Scan for the cell matching the given text and deliver its [X, Y] coordinate at center. 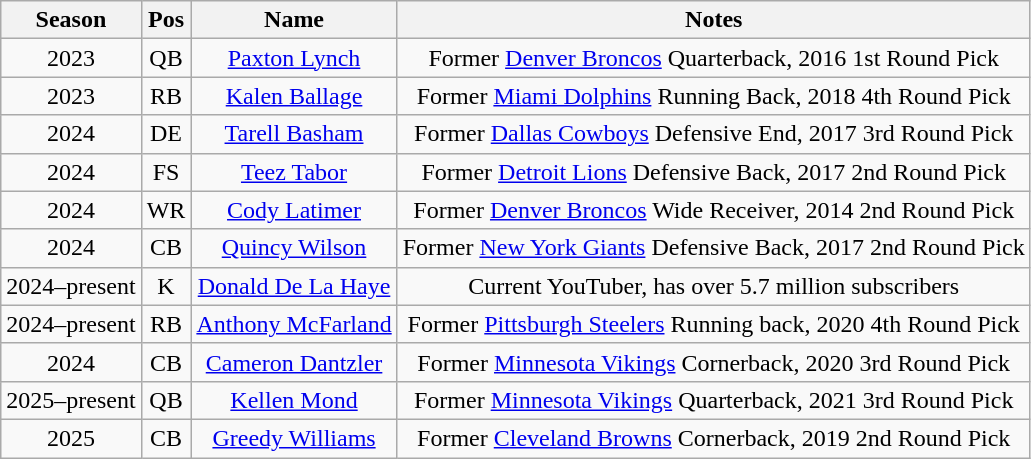
Notes [714, 20]
Former Detroit Lions Defensive Back, 2017 2nd Round Pick [714, 172]
Pos [166, 20]
Name [294, 20]
Cody Latimer [294, 210]
Former Cleveland Browns Cornerback, 2019 2nd Round Pick [714, 438]
Current YouTuber, has over 5.7 million subscribers [714, 286]
Tarell Basham [294, 134]
K [166, 286]
Teez Tabor [294, 172]
Former Pittsburgh Steelers Running back, 2020 4th Round Pick [714, 324]
Former Denver Broncos Wide Receiver, 2014 2nd Round Pick [714, 210]
Former New York Giants Defensive Back, 2017 2nd Round Pick [714, 248]
Kellen Mond [294, 400]
DE [166, 134]
Former Denver Broncos Quarterback, 2016 1st Round Pick [714, 58]
Donald De La Haye [294, 286]
Anthony McFarland [294, 324]
Former Miami Dolphins Running Back, 2018 4th Round Pick [714, 96]
Cameron Dantzler [294, 362]
2025 [71, 438]
WR [166, 210]
Former Dallas Cowboys Defensive End, 2017 3rd Round Pick [714, 134]
FS [166, 172]
Greedy Williams [294, 438]
Quincy Wilson [294, 248]
Kalen Ballage [294, 96]
Former Minnesota Vikings Quarterback, 2021 3rd Round Pick [714, 400]
Paxton Lynch [294, 58]
Season [71, 20]
2025–present [71, 400]
Former Minnesota Vikings Cornerback, 2020 3rd Round Pick [714, 362]
